Identify which cell holds the provided text, then report its (X, Y) central coordinate. 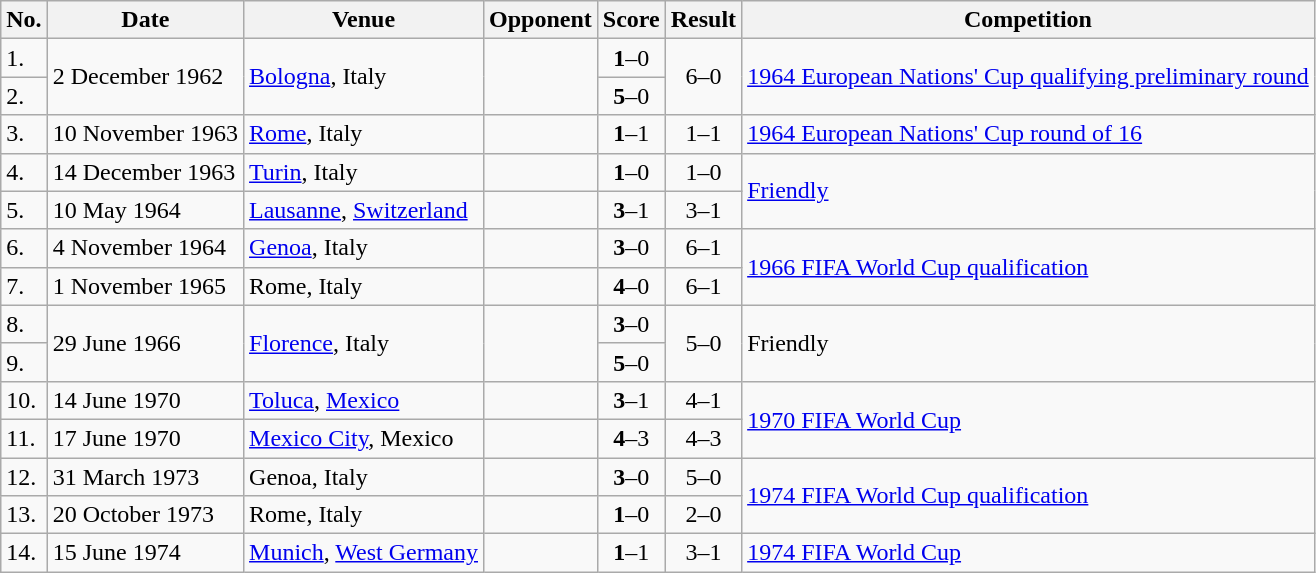
10 November 1963 (145, 134)
1964 European Nations' Cup round of 16 (1028, 134)
20 October 1973 (145, 515)
1966 FIFA World Cup qualification (1028, 267)
1 November 1965 (145, 286)
Turin, Italy (364, 172)
Florence, Italy (364, 343)
2 December 1962 (145, 77)
1970 FIFA World Cup (1028, 419)
Competition (1028, 20)
17 June 1970 (145, 438)
31 March 1973 (145, 477)
Venue (364, 20)
4. (24, 172)
Bologna, Italy (364, 77)
6. (24, 248)
Score (631, 20)
14 December 1963 (145, 172)
14. (24, 553)
Opponent (541, 20)
4–0 (631, 286)
5. (24, 210)
10 May 1964 (145, 210)
1974 FIFA World Cup qualification (1028, 496)
1964 European Nations' Cup qualifying preliminary round (1028, 77)
4 November 1964 (145, 248)
8. (24, 324)
Date (145, 20)
2. (24, 96)
4–1 (703, 400)
Mexico City, Mexico (364, 438)
15 June 1974 (145, 553)
Lausanne, Switzerland (364, 210)
3. (24, 134)
7. (24, 286)
1974 FIFA World Cup (1028, 553)
Munich, West Germany (364, 553)
11. (24, 438)
12. (24, 477)
Result (703, 20)
6–0 (703, 77)
14 June 1970 (145, 400)
9. (24, 362)
1. (24, 58)
29 June 1966 (145, 343)
10. (24, 400)
13. (24, 515)
Toluca, Mexico (364, 400)
No. (24, 20)
2–0 (703, 515)
